Return the [X, Y] coordinate for the center point of the cell that contains the specified text.  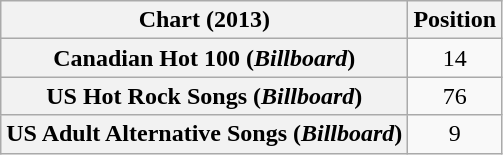
Position [455, 20]
US Adult Alternative Songs (Billboard) [204, 134]
Canadian Hot 100 (Billboard) [204, 58]
Chart (2013) [204, 20]
14 [455, 58]
US Hot Rock Songs (Billboard) [204, 96]
9 [455, 134]
76 [455, 96]
